Search for the cell housing the specified text and yield its (X, Y) center coordinate. 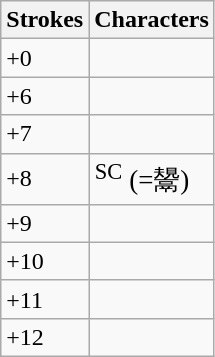
+7 (45, 134)
Characters (152, 20)
+0 (45, 58)
SC (=鬹) (152, 178)
+8 (45, 178)
+9 (45, 223)
+11 (45, 299)
+12 (45, 337)
Strokes (45, 20)
+10 (45, 261)
+6 (45, 96)
